Determine the [x, y] coordinate at the center of the cell enclosing the given text.  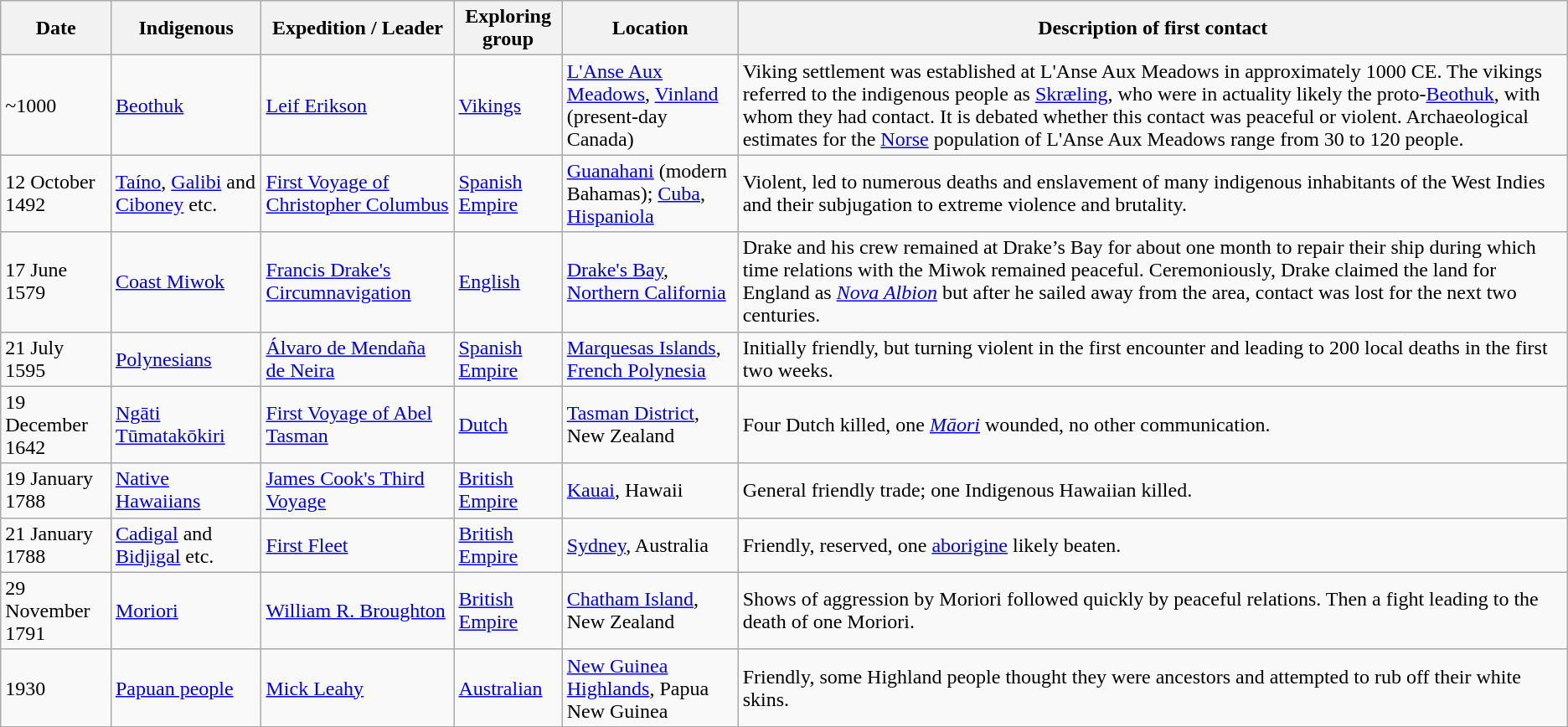
Polynesians [186, 358]
Guanahani (modern Bahamas); Cuba, Hispaniola [650, 193]
New Guinea Highlands, Papua New Guinea [650, 688]
Coast Miwok [186, 281]
Álvaro de Mendaña de Neira [358, 358]
Friendly, reserved, one aborigine likely beaten. [1153, 544]
Ngāti Tūmatakōkiri [186, 425]
James Cook's Third Voyage [358, 491]
Mick Leahy [358, 688]
Location [650, 28]
29 November 1791 [56, 611]
L'Anse Aux Meadows, Vinland (present-day Canada) [650, 106]
Beothuk [186, 106]
Indigenous [186, 28]
19 December 1642 [56, 425]
English [508, 281]
First Fleet [358, 544]
Taíno, Galibi and Ciboney etc. [186, 193]
Cadigal and Bidjigal etc. [186, 544]
1930 [56, 688]
Australian [508, 688]
Papuan people [186, 688]
William R. Broughton [358, 611]
Date [56, 28]
Shows of aggression by Moriori followed quickly by peaceful relations. Then a fight leading to the death of one Moriori. [1153, 611]
Native Hawaiians [186, 491]
Description of first contact [1153, 28]
General friendly trade; one Indigenous Hawaiian killed. [1153, 491]
First Voyage of Abel Tasman [358, 425]
Vikings [508, 106]
Drake's Bay, Northern California [650, 281]
12 October 1492 [56, 193]
21 January 1788 [56, 544]
First Voyage of Christopher Columbus [358, 193]
21 July 1595 [56, 358]
Exploring group [508, 28]
Sydney, Australia [650, 544]
Leif Erikson [358, 106]
Marquesas Islands, French Polynesia [650, 358]
Expedition / Leader [358, 28]
Four Dutch killed, one Māori wounded, no other communication. [1153, 425]
17 June 1579 [56, 281]
Dutch [508, 425]
Chatham Island, New Zealand [650, 611]
Initially friendly, but turning violent in the first encounter and leading to 200 local deaths in the first two weeks. [1153, 358]
19 January 1788 [56, 491]
Moriori [186, 611]
Friendly, some Highland people thought they were ancestors and attempted to rub off their white skins. [1153, 688]
~1000 [56, 106]
Kauai, Hawaii [650, 491]
Tasman District, New Zealand [650, 425]
Francis Drake's Circumnavigation [358, 281]
